Search for the cell housing the specified text and yield its [x, y] center coordinate. 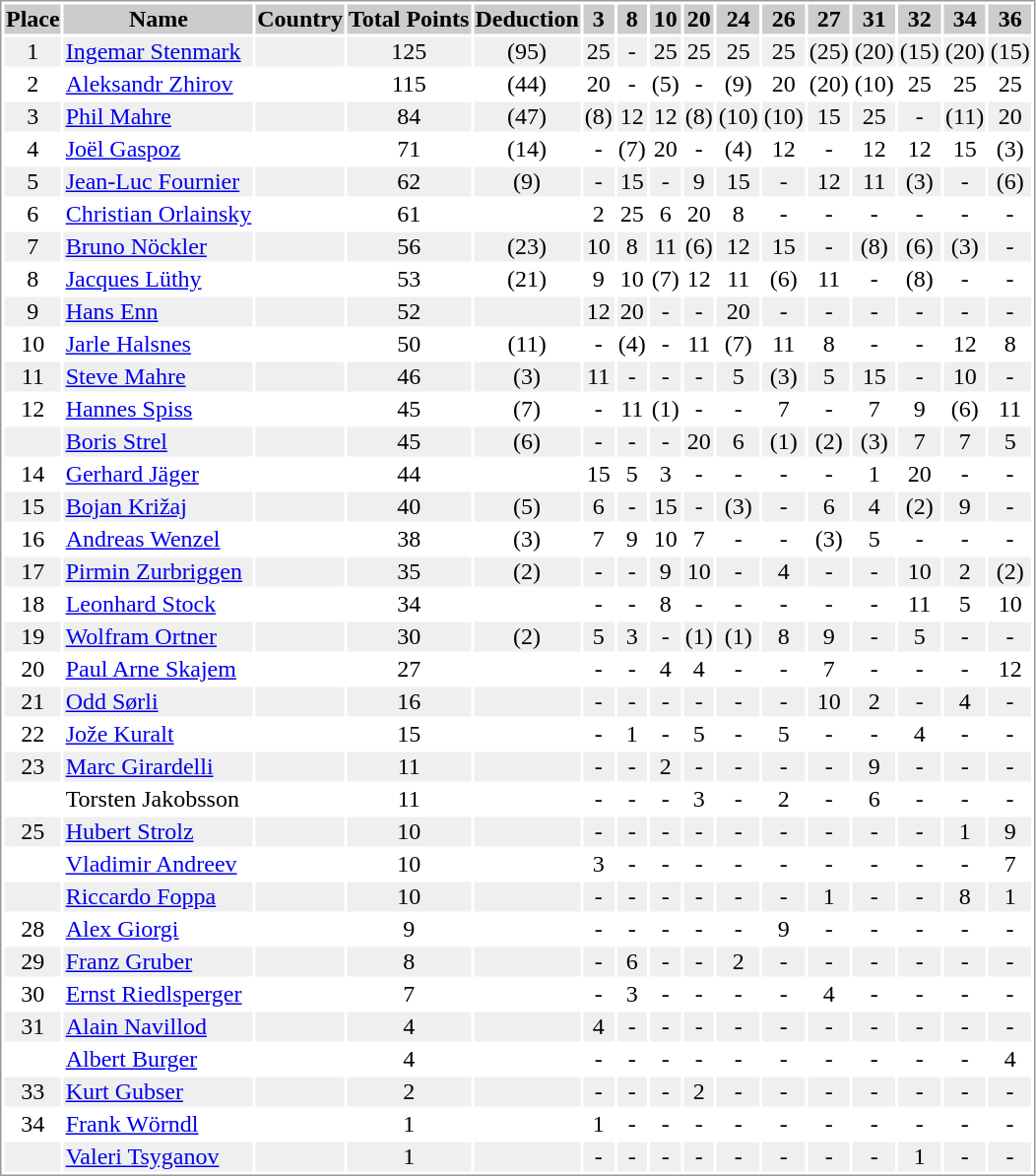
Odd Sørli [159, 702]
Boris Strel [159, 442]
46 [408, 377]
(47) [527, 117]
21 [32, 702]
Torsten Jakobsson [159, 799]
Steve Mahre [159, 377]
(14) [527, 149]
Leonhard Stock [159, 604]
Frank Wörndl [159, 1124]
Name [159, 19]
(21) [527, 279]
Hannes Spiss [159, 409]
18 [32, 604]
Alex Giorgi [159, 929]
61 [408, 214]
Place [32, 19]
38 [408, 539]
84 [408, 117]
Jože Kuralt [159, 734]
Phil Mahre [159, 117]
Pirmin Zurbriggen [159, 572]
22 [32, 734]
Andreas Wenzel [159, 539]
Alain Navillod [159, 1027]
14 [32, 474]
Deduction [527, 19]
Christian Orlainsky [159, 214]
52 [408, 312]
Total Points [408, 19]
115 [408, 84]
Jean-Luc Fournier [159, 182]
Jacques Lüthy [159, 279]
33 [32, 1092]
40 [408, 507]
Bojan Križaj [159, 507]
26 [784, 19]
Hans Enn [159, 312]
Bruno Nöckler [159, 247]
50 [408, 344]
Franz Gruber [159, 962]
Gerhard Jäger [159, 474]
56 [408, 247]
53 [408, 279]
Kurt Gubser [159, 1092]
36 [1010, 19]
Wolfram Ortner [159, 637]
Aleksandr Zhirov [159, 84]
125 [408, 52]
Riccardo Foppa [159, 897]
19 [32, 637]
62 [408, 182]
35 [408, 572]
(95) [527, 52]
Paul Arne Skajem [159, 669]
Marc Girardelli [159, 767]
28 [32, 929]
Ernst Riedlsperger [159, 994]
17 [32, 572]
(25) [829, 52]
Valeri Tsyganov [159, 1157]
Ingemar Stenmark [159, 52]
Hubert Strolz [159, 832]
Country [300, 19]
(23) [527, 247]
Jarle Halsnes [159, 344]
32 [920, 19]
71 [408, 149]
(44) [527, 84]
Albert Burger [159, 1059]
Vladimir Andreev [159, 864]
44 [408, 474]
24 [739, 19]
29 [32, 962]
Joël Gaspoz [159, 149]
23 [32, 767]
